Return [X, Y] of the center of cell containing provided text 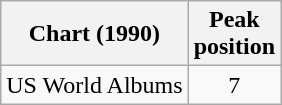
Chart (1990) [94, 34]
US World Albums [94, 85]
7 [234, 85]
Peakposition [234, 34]
